From the cell containing the given text, extract its center point as [X, Y] coordinate. 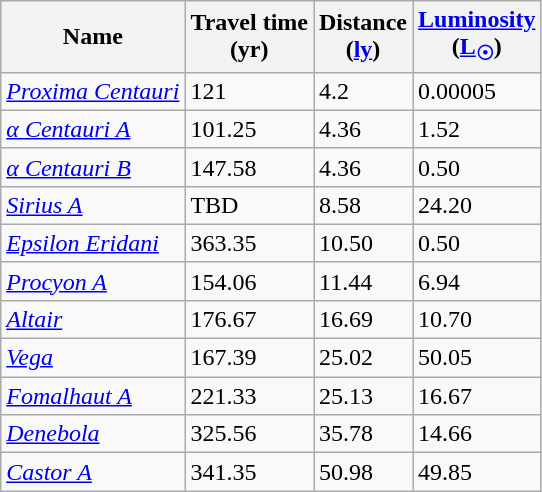
Luminosity (L☉) [477, 36]
50.98 [364, 472]
167.39 [250, 358]
Vega [93, 358]
α Centauri B [93, 167]
Epsilon Eridani [93, 243]
1.52 [477, 129]
14.66 [477, 434]
50.05 [477, 358]
Name [93, 36]
16.67 [477, 396]
25.13 [364, 396]
α Centauri A [93, 129]
10.70 [477, 319]
147.58 [250, 167]
325.56 [250, 434]
221.33 [250, 396]
10.50 [364, 243]
24.20 [477, 205]
TBD [250, 205]
0.00005 [477, 91]
Sirius A [93, 205]
6.94 [477, 281]
11.44 [364, 281]
121 [250, 91]
Altair [93, 319]
176.67 [250, 319]
Castor A [93, 472]
Fomalhaut A [93, 396]
101.25 [250, 129]
49.85 [477, 472]
Proxima Centauri [93, 91]
Denebola [93, 434]
4.2 [364, 91]
Distance (ly) [364, 36]
363.35 [250, 243]
35.78 [364, 434]
154.06 [250, 281]
25.02 [364, 358]
341.35 [250, 472]
Travel time (yr) [250, 36]
Procyon A [93, 281]
8.58 [364, 205]
16.69 [364, 319]
